Extract the (x, y) coordinate from the center of the cell holding the provided text.  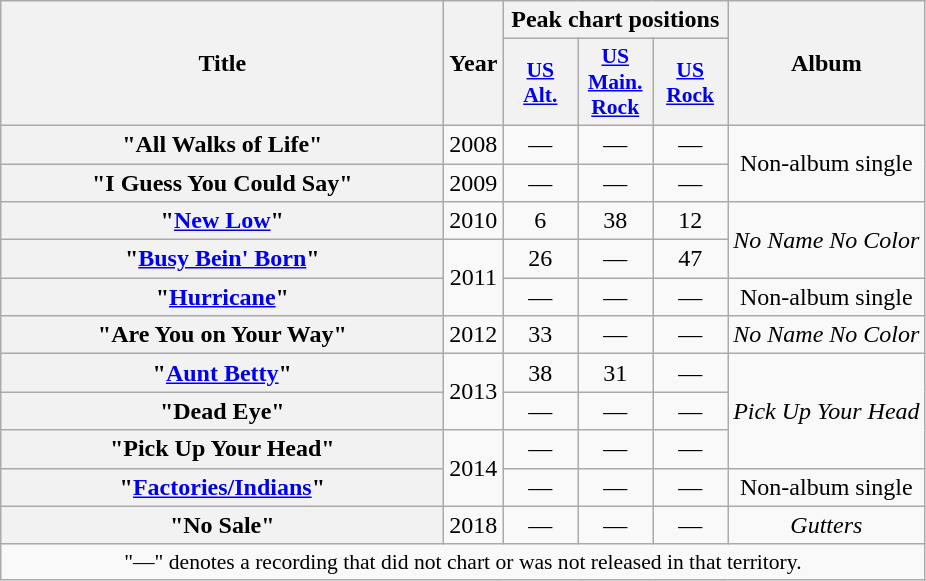
"Are You on Your Way" (222, 335)
2008 (474, 144)
"Pick Up Your Head" (222, 449)
"Dead Eye" (222, 411)
Pick Up Your Head (827, 411)
USAlt. (540, 82)
"Factories/Indians" (222, 487)
"—" denotes a recording that did not chart or was not released in that territory. (463, 562)
"Busy Bein' Born" (222, 259)
Peak chart positions (616, 20)
Album (827, 64)
2011 (474, 278)
"All Walks of Life" (222, 144)
2010 (474, 221)
"Aunt Betty" (222, 373)
33 (540, 335)
Title (222, 64)
"Hurricane" (222, 297)
2018 (474, 525)
"New Low" (222, 221)
6 (540, 221)
USMain. Rock (616, 82)
USRock (690, 82)
2012 (474, 335)
2013 (474, 392)
26 (540, 259)
"No Sale" (222, 525)
2014 (474, 468)
12 (690, 221)
Gutters (827, 525)
Year (474, 64)
2009 (474, 183)
"I Guess You Could Say" (222, 183)
31 (616, 373)
47 (690, 259)
